Pinpoint the cell where the given text exists, returning its [x, y] midpoint coordinate. 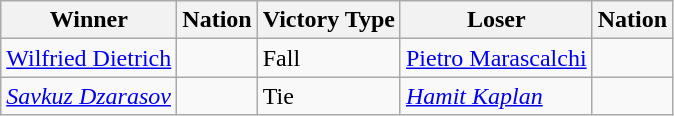
Tie [328, 96]
Wilfried Dietrich [89, 58]
Fall [328, 58]
Savkuz Dzarasov [89, 96]
Hamit Kaplan [496, 96]
Winner [89, 20]
Pietro Marascalchi [496, 58]
Victory Type [328, 20]
Loser [496, 20]
